Return [X, Y] of the center of cell containing provided text 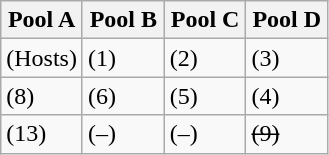
Pool C [205, 20]
(8) [42, 96]
(4) [287, 96]
(9) [287, 134]
(13) [42, 134]
Pool B [123, 20]
(Hosts) [42, 58]
(5) [205, 96]
Pool A [42, 20]
Pool D [287, 20]
(6) [123, 96]
(1) [123, 58]
(2) [205, 58]
(3) [287, 58]
